Return [X, Y] of the center of cell containing provided text 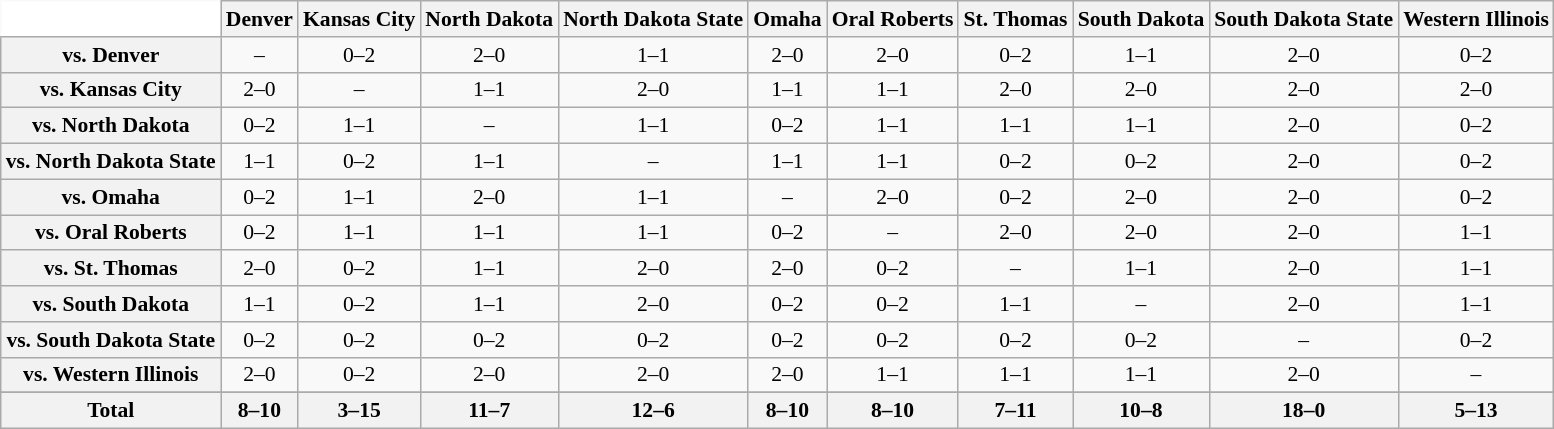
vs. Denver [111, 55]
10–8 [1142, 411]
Western Illinois [1476, 19]
vs. Kansas City [111, 90]
South Dakota State [1304, 19]
18–0 [1304, 411]
St. Thomas [1015, 19]
Oral Roberts [893, 19]
South Dakota [1142, 19]
North Dakota State [653, 19]
vs. South Dakota [111, 304]
Total [111, 411]
11–7 [489, 411]
vs. St. Thomas [111, 269]
Denver [260, 19]
North Dakota [489, 19]
vs. South Dakota State [111, 340]
vs. Omaha [111, 197]
3–15 [359, 411]
vs. North Dakota [111, 126]
12–6 [653, 411]
vs. Western Illinois [111, 375]
Omaha [787, 19]
vs. North Dakota State [111, 162]
vs. Oral Roberts [111, 233]
5–13 [1476, 411]
7–11 [1015, 411]
Kansas City [359, 19]
